From the cell containing the given text, extract its center point as [x, y] coordinate. 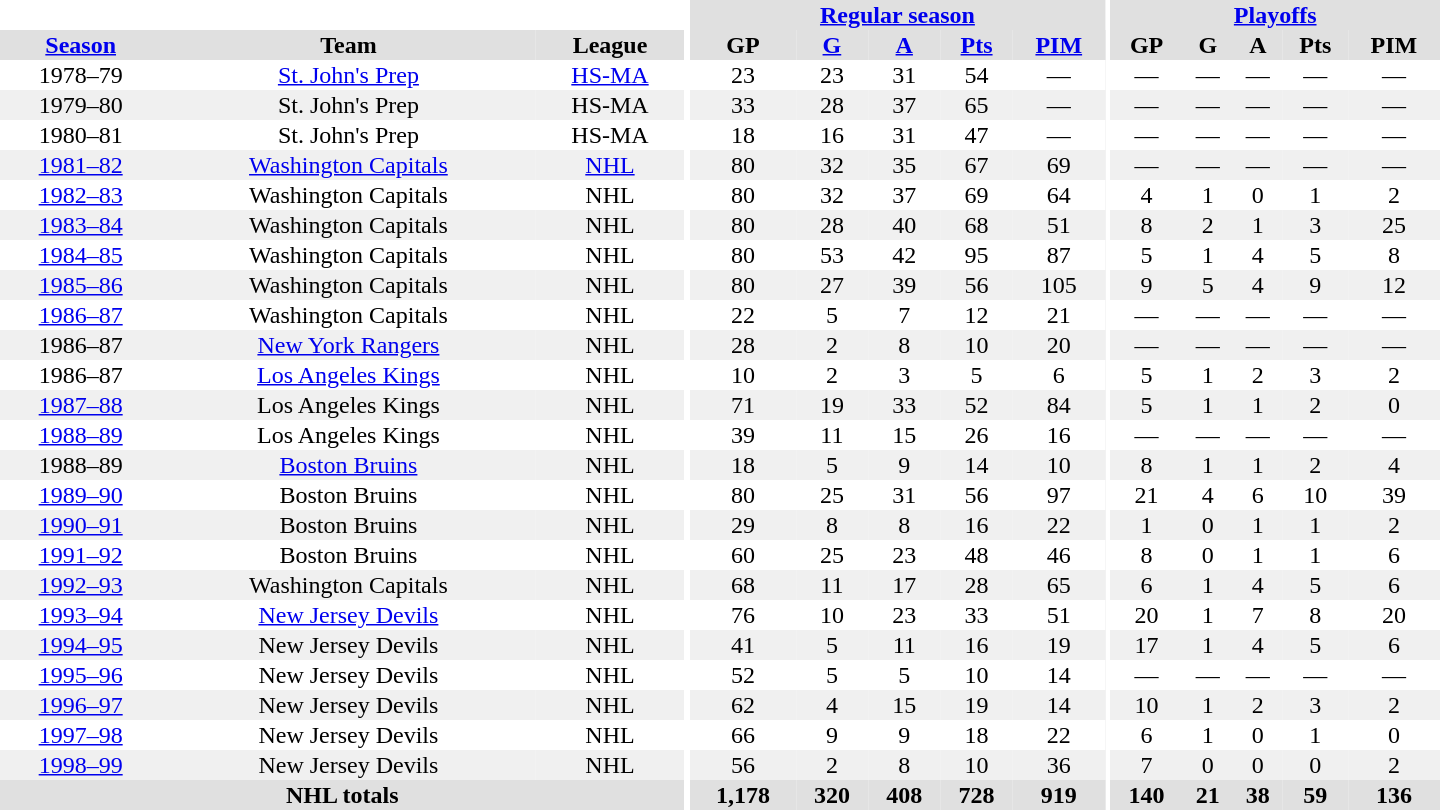
38 [1258, 795]
1994–95 [80, 645]
48 [976, 555]
60 [743, 555]
Team [348, 45]
Regular season [898, 15]
46 [1059, 555]
1981–82 [80, 165]
1978–79 [80, 75]
42 [904, 255]
84 [1059, 405]
59 [1316, 795]
919 [1059, 795]
1980–81 [80, 135]
35 [904, 165]
1997–98 [80, 735]
1992–93 [80, 585]
95 [976, 255]
1987–88 [80, 405]
105 [1059, 285]
NHL totals [342, 795]
New York Rangers [348, 345]
29 [743, 525]
Playoffs [1275, 15]
64 [1059, 195]
41 [743, 645]
71 [743, 405]
1982–83 [80, 195]
320 [832, 795]
97 [1059, 495]
League [610, 45]
54 [976, 75]
1979–80 [80, 105]
1993–94 [80, 615]
1991–92 [80, 555]
1998–99 [80, 765]
62 [743, 705]
1996–97 [80, 705]
408 [904, 795]
1984–85 [80, 255]
47 [976, 135]
27 [832, 285]
36 [1059, 765]
140 [1146, 795]
53 [832, 255]
1989–90 [80, 495]
66 [743, 735]
67 [976, 165]
1985–86 [80, 285]
76 [743, 615]
40 [904, 225]
1995–96 [80, 675]
1990–91 [80, 525]
26 [976, 435]
87 [1059, 255]
Season [80, 45]
136 [1394, 795]
1,178 [743, 795]
728 [976, 795]
1983–84 [80, 225]
